Find where the given text appears and provide that cell's center as [X, Y] coordinate. 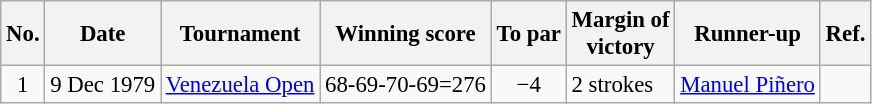
Tournament [240, 34]
68-69-70-69=276 [406, 85]
Manuel Piñero [748, 85]
Margin ofvictory [620, 34]
Date [103, 34]
2 strokes [620, 85]
Runner-up [748, 34]
−4 [528, 85]
To par [528, 34]
Ref. [845, 34]
9 Dec 1979 [103, 85]
No. [23, 34]
1 [23, 85]
Venezuela Open [240, 85]
Winning score [406, 34]
